From the cell containing the given text, extract its center point as [X, Y] coordinate. 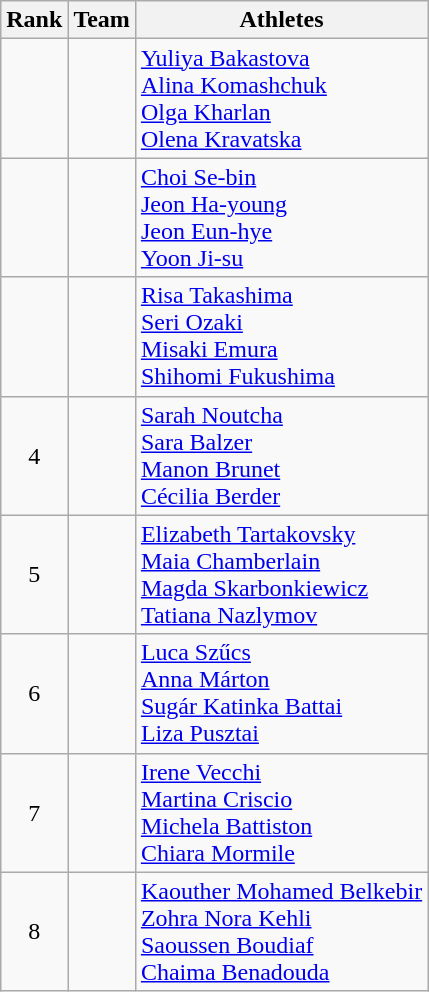
Kaouther Mohamed BelkebirZohra Nora KehliSaoussen BoudiafChaima Benadouda [281, 932]
4 [34, 456]
5 [34, 574]
Yuliya BakastovaAlina KomashchukOlga KharlanOlena Kravatska [281, 98]
Team [102, 20]
Choi Se-binJeon Ha-youngJeon Eun-hyeYoon Ji-su [281, 218]
Elizabeth TartakovskyMaia ChamberlainMagda SkarbonkiewiczTatiana Nazlymov [281, 574]
Irene VecchiMartina CriscioMichela BattistonChiara Mormile [281, 812]
Luca SzűcsAnna MártonSugár Katinka BattaiLiza Pusztai [281, 694]
Risa TakashimaSeri OzakiMisaki EmuraShihomi Fukushima [281, 336]
Rank [34, 20]
6 [34, 694]
Athletes [281, 20]
Sarah NoutchaSara BalzerManon BrunetCécilia Berder [281, 456]
7 [34, 812]
8 [34, 932]
